Capture the cell that displays the provided text and extract its (x, y) central coordinate. 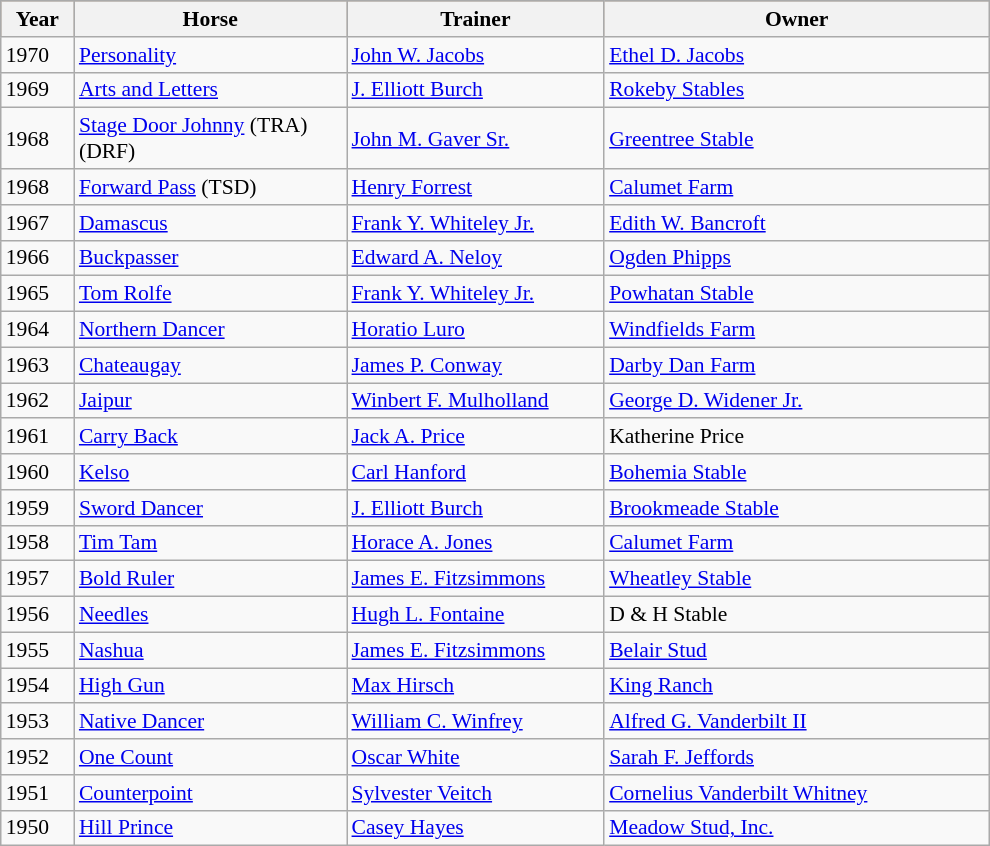
Alfred G. Vanderbilt II (796, 722)
Bold Ruler (210, 579)
Katherine Price (796, 437)
1953 (38, 722)
Carry Back (210, 437)
Kelso (210, 472)
Cornelius Vanderbilt Whitney (796, 793)
Ogden Phipps (796, 258)
Counterpoint (210, 793)
King Ranch (796, 686)
High Gun (210, 686)
1964 (38, 330)
Chateaugay (210, 365)
Meadow Stud, Inc. (796, 828)
Nashua (210, 650)
James P. Conway (475, 365)
1965 (38, 294)
Tim Tam (210, 543)
Ethel D. Jacobs (796, 55)
Native Dancer (210, 722)
Horatio Luro (475, 330)
John W. Jacobs (475, 55)
William C. Winfrey (475, 722)
Max Hirsch (475, 686)
Edward A. Neloy (475, 258)
Arts and Letters (210, 90)
1956 (38, 615)
Rokeby Stables (796, 90)
Sylvester Veitch (475, 793)
Greentree Stable (796, 138)
1970 (38, 55)
Needles (210, 615)
Forward Pass (TSD) (210, 187)
Wheatley Stable (796, 579)
Edith W. Bancroft (796, 223)
Sword Dancer (210, 508)
Jaipur (210, 401)
1951 (38, 793)
Northern Dancer (210, 330)
1959 (38, 508)
Henry Forrest (475, 187)
Horace A. Jones (475, 543)
Hill Prince (210, 828)
Buckpasser (210, 258)
Bohemia Stable (796, 472)
Brookmeade Stable (796, 508)
Stage Door Johnny (TRA) (DRF) (210, 138)
1969 (38, 90)
John M. Gaver Sr. (475, 138)
Windfields Farm (796, 330)
1967 (38, 223)
1966 (38, 258)
Hugh L. Fontaine (475, 615)
One Count (210, 757)
Sarah F. Jeffords (796, 757)
1954 (38, 686)
1955 (38, 650)
1952 (38, 757)
Horse (210, 19)
D & H Stable (796, 615)
1957 (38, 579)
Owner (796, 19)
Casey Hayes (475, 828)
Oscar White (475, 757)
Personality (210, 55)
1960 (38, 472)
1963 (38, 365)
Jack A. Price (475, 437)
Damascus (210, 223)
George D. Widener Jr. (796, 401)
Year (38, 19)
Darby Dan Farm (796, 365)
Carl Hanford (475, 472)
Belair Stud (796, 650)
Trainer (475, 19)
1958 (38, 543)
Tom Rolfe (210, 294)
Winbert F. Mulholland (475, 401)
1950 (38, 828)
Powhatan Stable (796, 294)
1962 (38, 401)
1961 (38, 437)
